For the text-containing cell, return its midpoint in (X, Y) coordinate format. 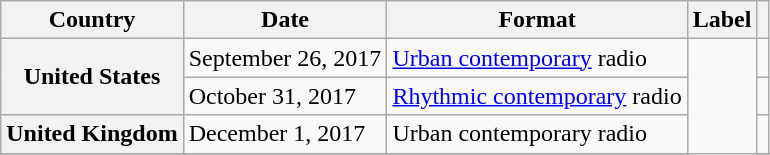
October 31, 2017 (285, 96)
Label (722, 20)
United Kingdom (92, 134)
Format (537, 20)
Rhythmic contemporary radio (537, 96)
Country (92, 20)
Date (285, 20)
September 26, 2017 (285, 58)
December 1, 2017 (285, 134)
United States (92, 77)
